Extract the (x, y) coordinate from the center of the cell holding the provided text.  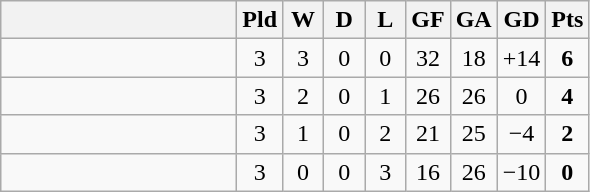
18 (474, 58)
+14 (522, 58)
GF (428, 20)
GA (474, 20)
16 (428, 172)
W (304, 20)
GD (522, 20)
21 (428, 134)
D (344, 20)
25 (474, 134)
32 (428, 58)
Pts (568, 20)
−4 (522, 134)
L (386, 20)
4 (568, 96)
Pld (260, 20)
−10 (522, 172)
6 (568, 58)
